Detect which cell encompasses the target text, then output its (X, Y) center coordinate. 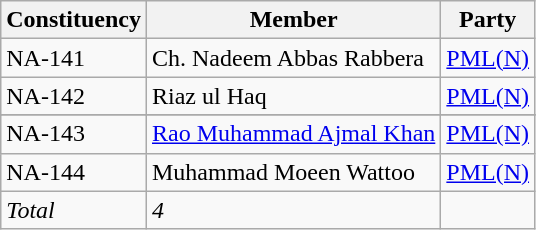
Member (293, 20)
Constituency (74, 20)
Riaz ul Haq (293, 96)
Party (488, 20)
NA-142 (74, 96)
Rao Muhammad Ajmal Khan (293, 134)
Ch. Nadeem Abbas Rabbera (293, 58)
NA-144 (74, 172)
Muhammad Moeen Wattoo (293, 172)
NA-141 (74, 58)
4 (293, 210)
NA-143 (74, 134)
Total (74, 210)
